Return (X, Y) of the center of cell containing provided text 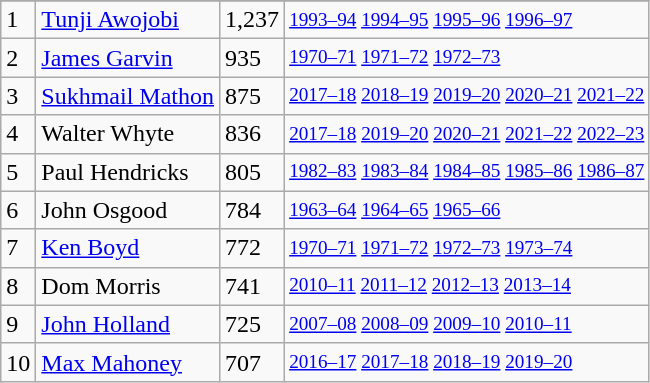
2 (18, 58)
James Garvin (128, 58)
741 (252, 286)
Max Mahoney (128, 362)
772 (252, 248)
Ken Boyd (128, 248)
2007–08 2008–09 2009–10 2010–11 (467, 324)
Dom Morris (128, 286)
707 (252, 362)
9 (18, 324)
Paul Hendricks (128, 172)
7 (18, 248)
10 (18, 362)
1970–71 1971–72 1972–73 1973–74 (467, 248)
784 (252, 210)
1 (18, 20)
2017–18 2018–19 2019–20 2020–21 2021–22 (467, 96)
John Osgood (128, 210)
805 (252, 172)
4 (18, 134)
1982–83 1983–84 1984–85 1985–86 1986–87 (467, 172)
Sukhmail Mathon (128, 96)
2016–17 2017–18 2018–19 2019–20 (467, 362)
2010–11 2011–12 2012–13 2013–14 (467, 286)
1,237 (252, 20)
1970–71 1971–72 1972–73 (467, 58)
2017–18 2019–20 2020–21 2021–22 2022–23 (467, 134)
6 (18, 210)
8 (18, 286)
5 (18, 172)
Walter Whyte (128, 134)
836 (252, 134)
1993–94 1994–95 1995–96 1996–97 (467, 20)
725 (252, 324)
Tunji Awojobi (128, 20)
3 (18, 96)
John Holland (128, 324)
1963–64 1964–65 1965–66 (467, 210)
875 (252, 96)
935 (252, 58)
